For the text-containing cell, return its midpoint in [X, Y] coordinate format. 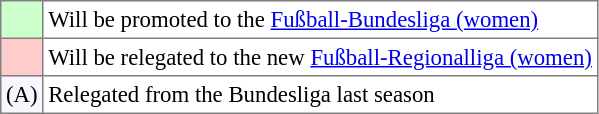
(A) [22, 95]
Relegated from the Bundesliga last season [320, 95]
Will be promoted to the Fußball-Bundesliga (women) [320, 20]
Will be relegated to the new Fußball-Regionalliga (women) [320, 57]
